Provide the [x, y] coordinate of the cell's center where the given text is located.  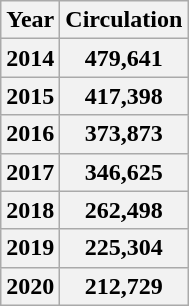
346,625 [124, 172]
2014 [30, 58]
2017 [30, 172]
417,398 [124, 96]
Circulation [124, 20]
Year [30, 20]
262,498 [124, 210]
225,304 [124, 248]
2020 [30, 286]
212,729 [124, 286]
2015 [30, 96]
2016 [30, 134]
373,873 [124, 134]
2019 [30, 248]
479,641 [124, 58]
2018 [30, 210]
